From the cell containing the given text, extract its center point as [X, Y] coordinate. 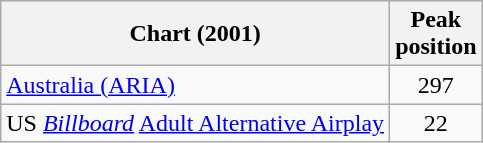
US Billboard Adult Alternative Airplay [196, 123]
Australia (ARIA) [196, 85]
297 [436, 85]
22 [436, 123]
Peakposition [436, 34]
Chart (2001) [196, 34]
